Output the (X, Y) coordinate of the center of the cell containing the given text.  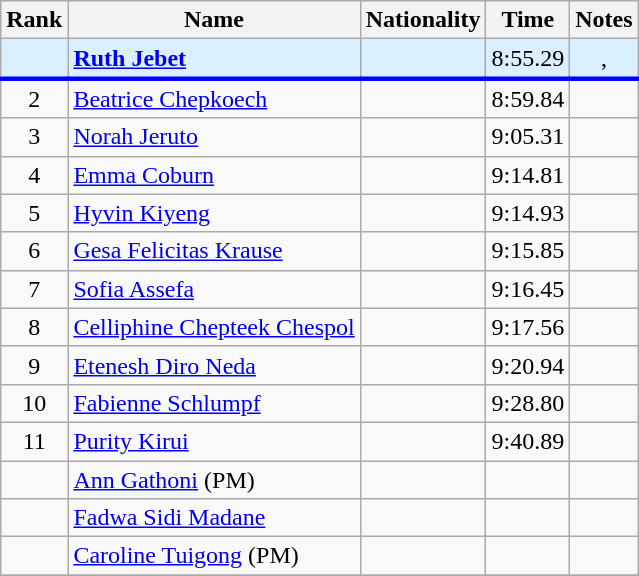
Emma Coburn (214, 175)
Nationality (423, 20)
9:14.81 (528, 175)
9:17.56 (528, 327)
Norah Jeruto (214, 137)
6 (34, 251)
9:15.85 (528, 251)
9:05.31 (528, 137)
9:14.93 (528, 213)
8 (34, 327)
10 (34, 403)
9:16.45 (528, 289)
Fadwa Sidi Madane (214, 518)
9:20.94 (528, 365)
Gesa Felicitas Krause (214, 251)
9 (34, 365)
3 (34, 137)
Fabienne Schlumpf (214, 403)
11 (34, 441)
Celliphine Chepteek Chespol (214, 327)
Purity Kirui (214, 441)
Rank (34, 20)
8:55.29 (528, 59)
Caroline Tuigong (PM) (214, 556)
Name (214, 20)
, (604, 59)
Hyvin Kiyeng (214, 213)
7 (34, 289)
Sofia Assefa (214, 289)
4 (34, 175)
Ruth Jebet (214, 59)
Etenesh Diro Neda (214, 365)
9:40.89 (528, 441)
5 (34, 213)
Notes (604, 20)
2 (34, 98)
Time (528, 20)
Ann Gathoni (PM) (214, 479)
9:28.80 (528, 403)
Beatrice Chepkoech (214, 98)
8:59.84 (528, 98)
